Provide the (X, Y) coordinate of the cell's center where the given text is located.  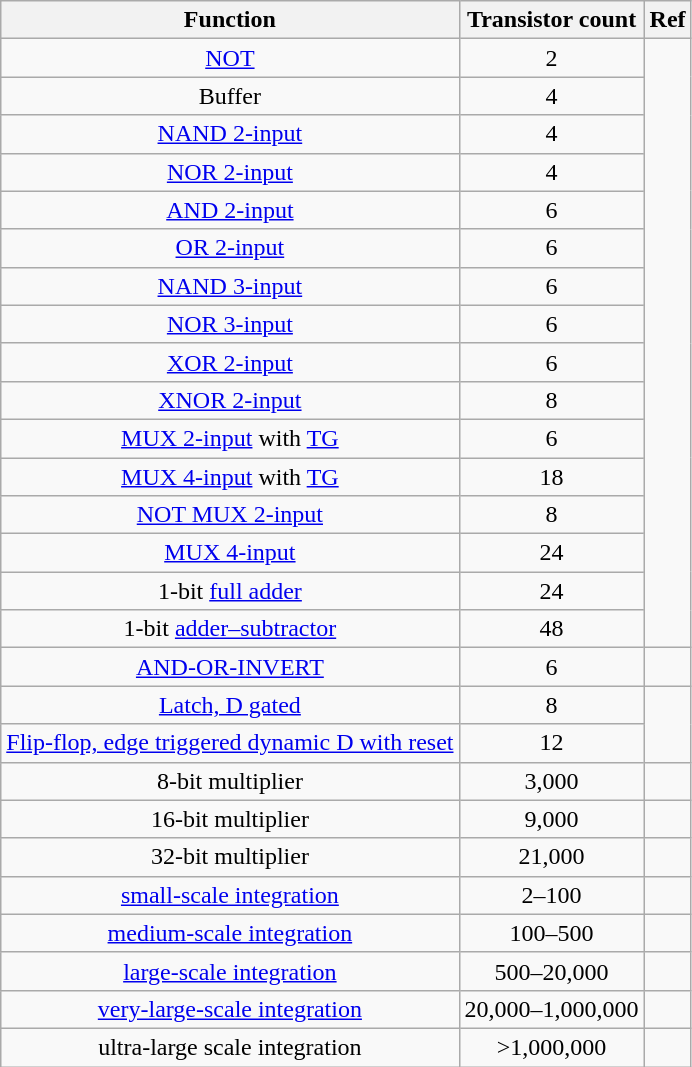
OR 2-input (230, 248)
3,000 (552, 781)
32-bit multiplier (230, 857)
Ref (668, 20)
AND-OR-INVERT (230, 667)
NOT (230, 58)
MUX 2-input with TG (230, 438)
21,000 (552, 857)
16-bit multiplier (230, 819)
XNOR 2-input (230, 400)
2–100 (552, 895)
Latch, D gated (230, 705)
NOR 3-input (230, 324)
Function (230, 20)
2 (552, 58)
large-scale integration (230, 971)
12 (552, 743)
small-scale integration (230, 895)
NAND 3-input (230, 286)
NAND 2-input (230, 134)
NOT MUX 2-input (230, 515)
48 (552, 629)
Buffer (230, 96)
NOR 2-input (230, 172)
20,000–1,000,000 (552, 1009)
9,000 (552, 819)
AND 2-input (230, 210)
medium-scale integration (230, 933)
Transistor count (552, 20)
100–500 (552, 933)
1-bit adder–subtractor (230, 629)
1-bit full adder (230, 591)
18 (552, 477)
500–20,000 (552, 971)
8-bit multiplier (230, 781)
MUX 4-input with TG (230, 477)
very-large-scale integration (230, 1009)
ultra-large scale integration (230, 1047)
XOR 2-input (230, 362)
Flip-flop, edge triggered dynamic D with reset (230, 743)
>1,000,000 (552, 1047)
MUX 4-input (230, 553)
